Determine the (X, Y) coordinate at the center of the cell enclosing the given text.  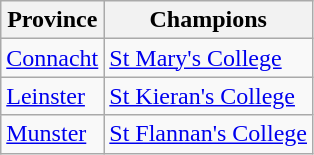
Champions (208, 20)
Connacht (52, 58)
St Flannan's College (208, 134)
Leinster (52, 96)
St Mary's College (208, 58)
St Kieran's College (208, 96)
Province (52, 20)
Munster (52, 134)
